From the cell containing the given text, extract its center point as [x, y] coordinate. 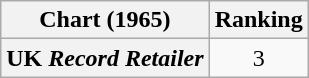
Ranking [258, 20]
UK Record Retailer [105, 58]
3 [258, 58]
Chart (1965) [105, 20]
